For the text-containing cell, return its midpoint in (x, y) coordinate format. 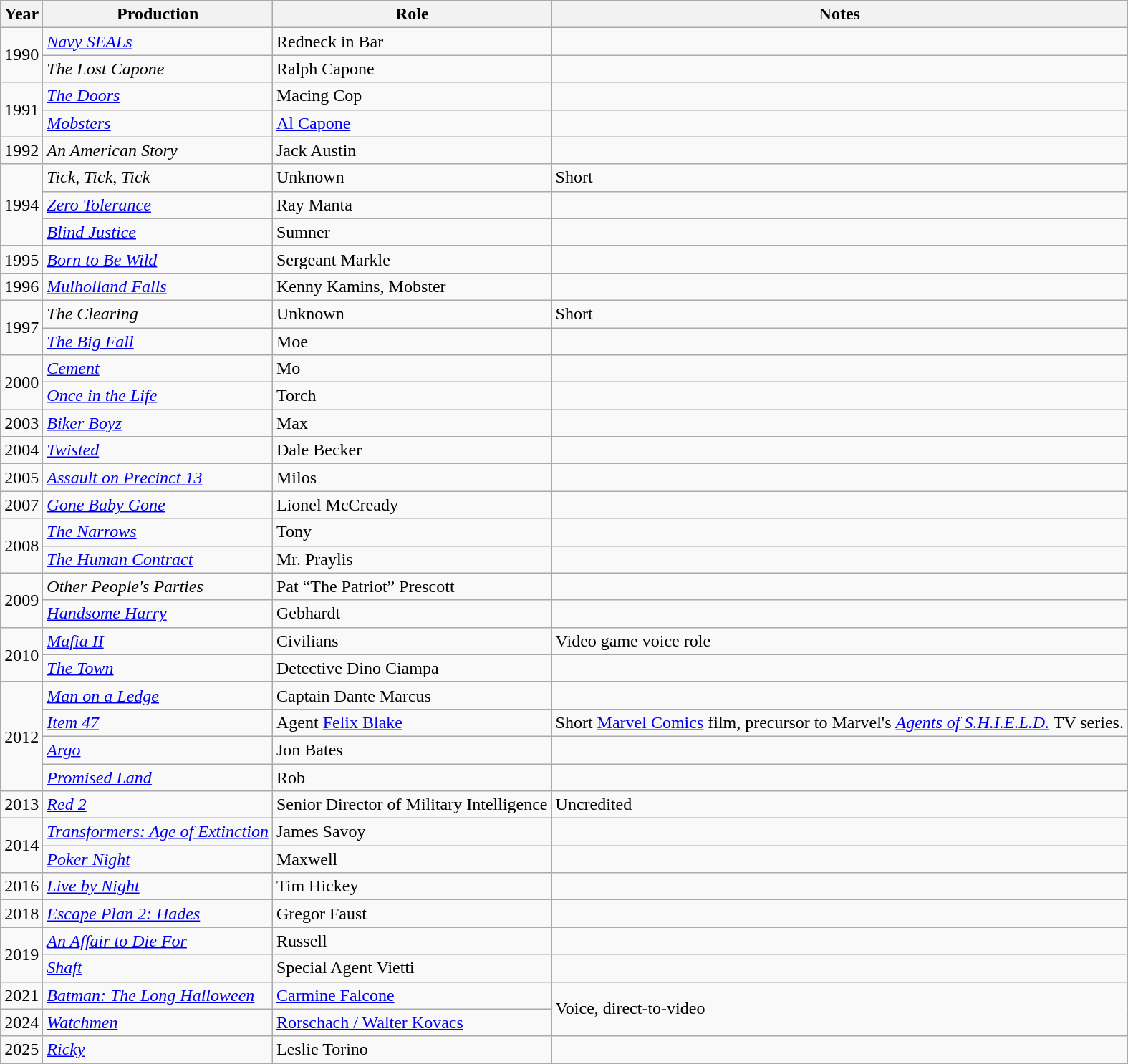
Uncredited (839, 805)
Mobsters (158, 123)
2024 (21, 1022)
Poker Night (158, 859)
Ralph Capone (412, 69)
Captain Dante Marcus (412, 695)
Leslie Torino (412, 1050)
Redneck in Bar (412, 42)
Max (412, 423)
Ray Manta (412, 205)
2025 (21, 1050)
2009 (21, 600)
Twisted (158, 450)
1996 (21, 286)
Production (158, 14)
Once in the Life (158, 396)
Notes (839, 14)
Short Marvel Comics film, precursor to Marvel's Agents of S.H.I.E.L.D. TV series. (839, 722)
Batman: The Long Halloween (158, 995)
Live by Night (158, 886)
Moe (412, 342)
Sergeant Markle (412, 259)
2019 (21, 954)
Mafia II (158, 641)
The Doors (158, 96)
Macing Cop (412, 96)
Watchmen (158, 1022)
Senior Director of Military Intelligence (412, 805)
Red 2 (158, 805)
Lionel McCready (412, 505)
The Clearing (158, 314)
Carmine Falcone (412, 995)
Jack Austin (412, 150)
Blind Justice (158, 232)
Born to Be Wild (158, 259)
Promised Land (158, 777)
1994 (21, 205)
1997 (21, 327)
Mulholland Falls (158, 286)
Torch (412, 396)
Civilians (412, 641)
Shaft (158, 968)
Gone Baby Gone (158, 505)
Biker Boyz (158, 423)
2007 (21, 505)
Mr. Praylis (412, 559)
An Affair to Die For (158, 941)
Detective Dino Ciampa (412, 668)
2014 (21, 846)
Pat “The Patriot” Prescott (412, 586)
Special Agent Vietti (412, 968)
Handsome Harry (158, 614)
2021 (21, 995)
Jon Bates (412, 750)
2004 (21, 450)
Assault on Precinct 13 (158, 478)
Cement (158, 369)
Rob (412, 777)
Ricky (158, 1050)
Milos (412, 478)
Zero Tolerance (158, 205)
Gebhardt (412, 614)
Tony (412, 532)
2016 (21, 886)
The Big Fall (158, 342)
The Lost Capone (158, 69)
Al Capone (412, 123)
Tim Hickey (412, 886)
Transformers: Age of Extinction (158, 832)
2013 (21, 805)
1995 (21, 259)
1991 (21, 110)
Escape Plan 2: Hades (158, 914)
Navy SEALs (158, 42)
Role (412, 14)
2003 (21, 423)
Kenny Kamins, Mobster (412, 286)
Rorschach / Walter Kovacs (412, 1022)
Voice, direct-to-video (839, 1009)
2005 (21, 478)
Argo (158, 750)
Item 47 (158, 722)
2008 (21, 546)
James Savoy (412, 832)
Video game voice role (839, 641)
Year (21, 14)
Dale Becker (412, 450)
Man on a Ledge (158, 695)
The Narrows (158, 532)
Gregor Faust (412, 914)
1992 (21, 150)
Other People's Parties (158, 586)
Sumner (412, 232)
An American Story (158, 150)
2000 (21, 382)
Maxwell (412, 859)
1990 (21, 55)
The Town (158, 668)
The Human Contract (158, 559)
2018 (21, 914)
2012 (21, 736)
Tick, Tick, Tick (158, 178)
Agent Felix Blake (412, 722)
2010 (21, 654)
Russell (412, 941)
Mo (412, 369)
